Detect which cell encompasses the target text, then output its [X, Y] center coordinate. 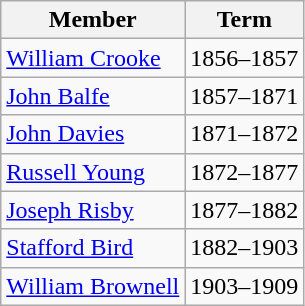
1871–1872 [244, 134]
Term [244, 20]
William Brownell [93, 286]
William Crooke [93, 58]
Stafford Bird [93, 248]
1882–1903 [244, 248]
Joseph Risby [93, 210]
John Davies [93, 134]
1857–1871 [244, 96]
1877–1882 [244, 210]
Member [93, 20]
1856–1857 [244, 58]
1872–1877 [244, 172]
1903–1909 [244, 286]
John Balfe [93, 96]
Russell Young [93, 172]
